For the text-containing cell, return its midpoint in (x, y) coordinate format. 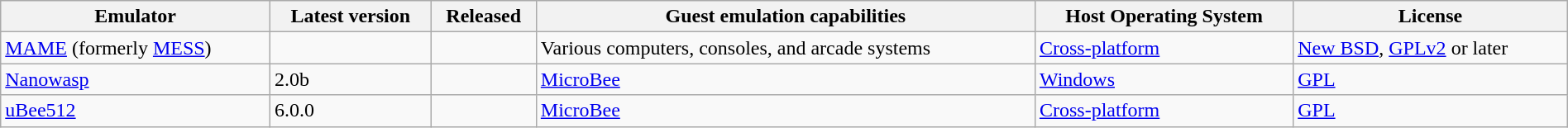
Emulator (136, 17)
Host Operating System (1164, 17)
License (1431, 17)
uBee512 (136, 111)
New BSD, GPLv2 or later (1431, 48)
MAME (formerly MESS) (136, 48)
6.0.0 (351, 111)
2.0b (351, 79)
Nanowasp (136, 79)
Guest emulation capabilities (786, 17)
Various computers, consoles, and arcade systems (786, 48)
Released (483, 17)
Windows (1164, 79)
Latest version (351, 17)
